Locate the cell with the specified text and output its (X, Y) center coordinate. 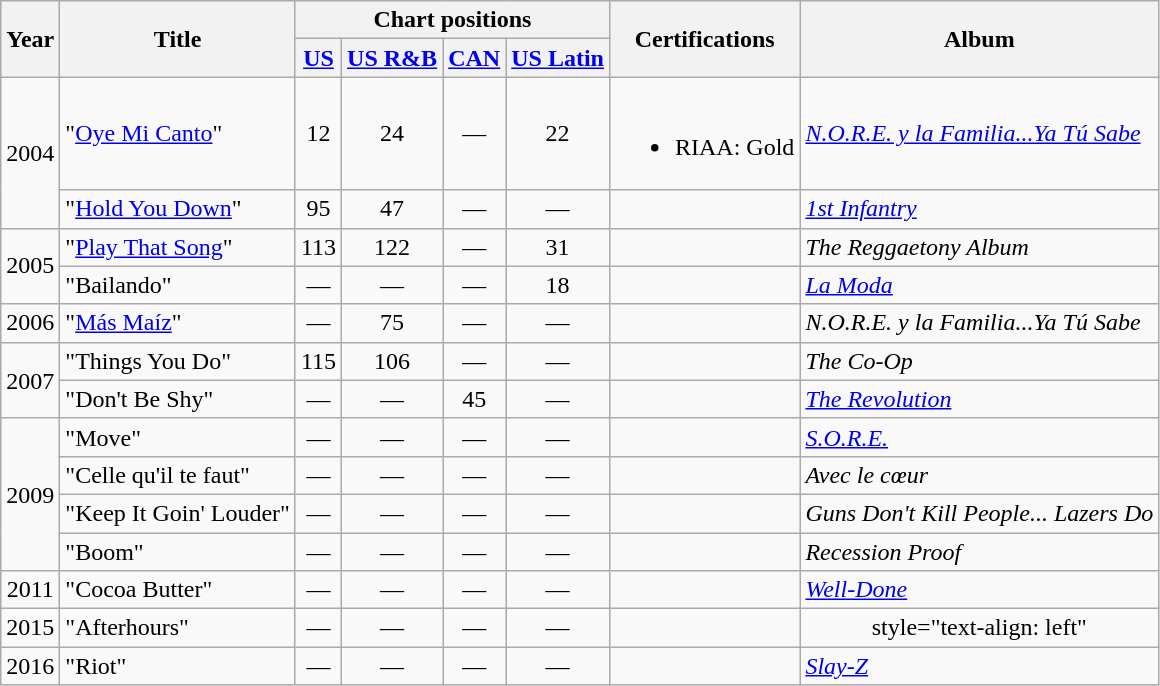
2004 (30, 152)
Certifications (704, 39)
113 (318, 247)
US R&B (392, 58)
106 (392, 361)
"Bailando" (178, 285)
75 (392, 323)
24 (392, 134)
95 (318, 209)
2016 (30, 666)
"Don't Be Shy" (178, 399)
2015 (30, 628)
18 (558, 285)
2005 (30, 266)
"Boom" (178, 551)
S.O.R.E. (980, 437)
12 (318, 134)
Avec le cœur (980, 475)
Slay-Z (980, 666)
RIAA: Gold (704, 134)
115 (318, 361)
The Revolution (980, 399)
"Hold You Down" (178, 209)
Year (30, 39)
US Latin (558, 58)
La Moda (980, 285)
"Cocoa Butter" (178, 590)
47 (392, 209)
31 (558, 247)
22 (558, 134)
The Co-Op (980, 361)
US (318, 58)
2007 (30, 380)
Guns Don't Kill People... Lazers Do (980, 513)
1st Infantry (980, 209)
"Riot" (178, 666)
2009 (30, 494)
Chart positions (452, 20)
"Play That Song" (178, 247)
45 (474, 399)
"Move" (178, 437)
style="text-align: left" (980, 628)
122 (392, 247)
"Más Maíz" (178, 323)
"Things You Do" (178, 361)
Album (980, 39)
Well-Done (980, 590)
"Afterhours" (178, 628)
CAN (474, 58)
Title (178, 39)
"Keep It Goin' Louder" (178, 513)
2011 (30, 590)
The Reggaetony Album (980, 247)
Recession Proof (980, 551)
2006 (30, 323)
"Oye Mi Canto" (178, 134)
"Celle qu'il te faut" (178, 475)
